Detect which cell encompasses the target text, then output its (X, Y) center coordinate. 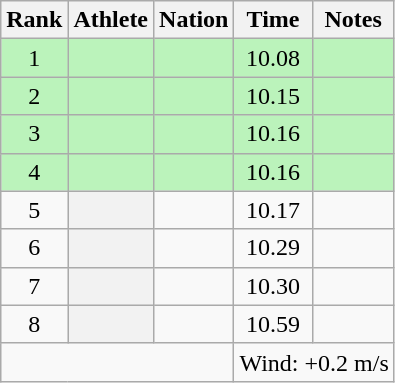
10.59 (273, 324)
10.08 (273, 58)
7 (34, 286)
Nation (194, 20)
10.17 (273, 210)
8 (34, 324)
3 (34, 134)
Notes (353, 20)
Rank (34, 20)
10.29 (273, 248)
Time (273, 20)
Wind: +0.2 m/s (314, 362)
4 (34, 172)
1 (34, 58)
5 (34, 210)
Athlete (111, 20)
10.15 (273, 96)
10.30 (273, 286)
6 (34, 248)
2 (34, 96)
